Scan for the cell matching the given text and deliver its [x, y] coordinate at center. 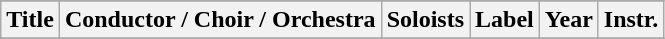
Label [505, 20]
Soloists [425, 20]
Year [568, 20]
Title [30, 20]
Instr. [631, 20]
Conductor / Choir / Orchestra [220, 20]
